Return the [x, y] coordinate for the center point of the cell that contains the specified text.  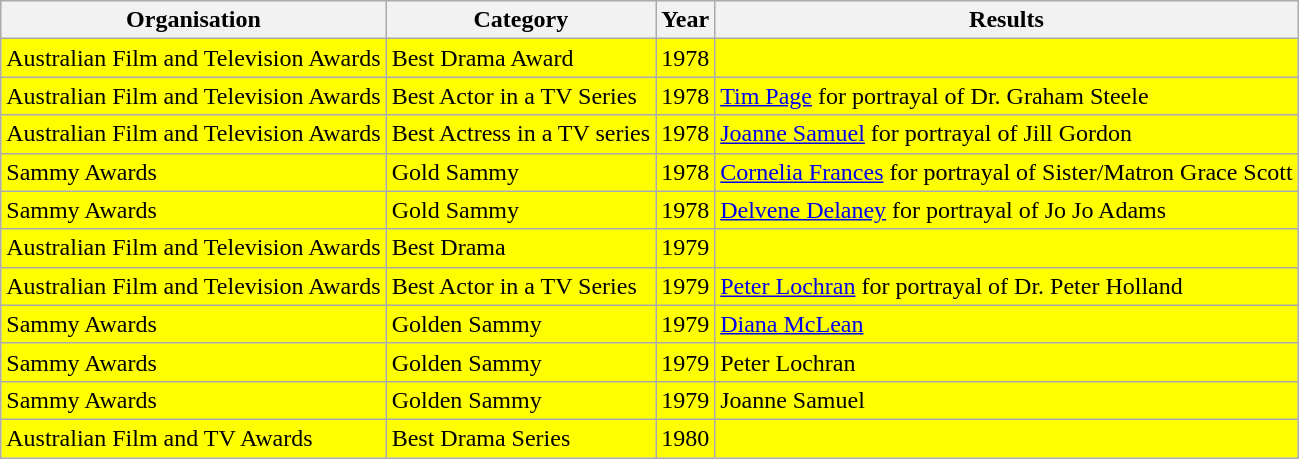
Best Drama Series [520, 438]
Category [520, 20]
Joanne Samuel [1007, 400]
Best Drama [520, 248]
Cornelia Frances for portrayal of Sister/Matron Grace Scott [1007, 172]
Joanne Samuel for portrayal of Jill Gordon [1007, 134]
Delvene Delaney for portrayal of Jo Jo Adams [1007, 210]
Best Actress in a TV series [520, 134]
Year [686, 20]
1980 [686, 438]
Peter Lochran for portrayal of Dr. Peter Holland [1007, 286]
Results [1007, 20]
Best Drama Award [520, 58]
Organisation [194, 20]
Australian Film and TV Awards [194, 438]
Peter Lochran [1007, 362]
Tim Page for portrayal of Dr. Graham Steele [1007, 96]
Diana McLean [1007, 324]
